For the text-containing cell, return its midpoint in [x, y] coordinate format. 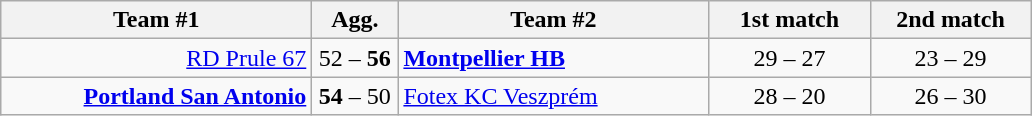
29 – 27 [790, 58]
54 – 50 [355, 96]
52 – 56 [355, 58]
Portland San Antonio [156, 96]
28 – 20 [790, 96]
RD Prule 67 [156, 58]
1st match [790, 20]
Fotex KC Veszprém [554, 96]
Montpellier HB [554, 58]
2nd match [950, 20]
23 – 29 [950, 58]
Team #2 [554, 20]
26 – 30 [950, 96]
Team #1 [156, 20]
Agg. [355, 20]
